Capture the cell that displays the provided text and extract its [x, y] central coordinate. 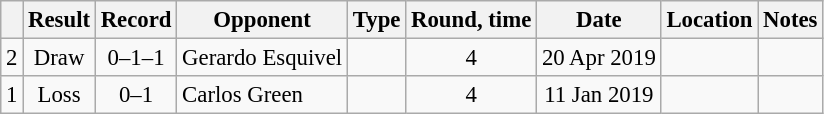
Location [710, 20]
Carlos Green [262, 95]
Result [60, 20]
Record [136, 20]
0–1 [136, 95]
2 [12, 58]
Gerardo Esquivel [262, 58]
Round, time [472, 20]
11 Jan 2019 [599, 95]
Opponent [262, 20]
20 Apr 2019 [599, 58]
1 [12, 95]
Loss [60, 95]
Type [376, 20]
Notes [790, 20]
0–1–1 [136, 58]
Date [599, 20]
Draw [60, 58]
